Search for the cell housing the specified text and yield its [X, Y] center coordinate. 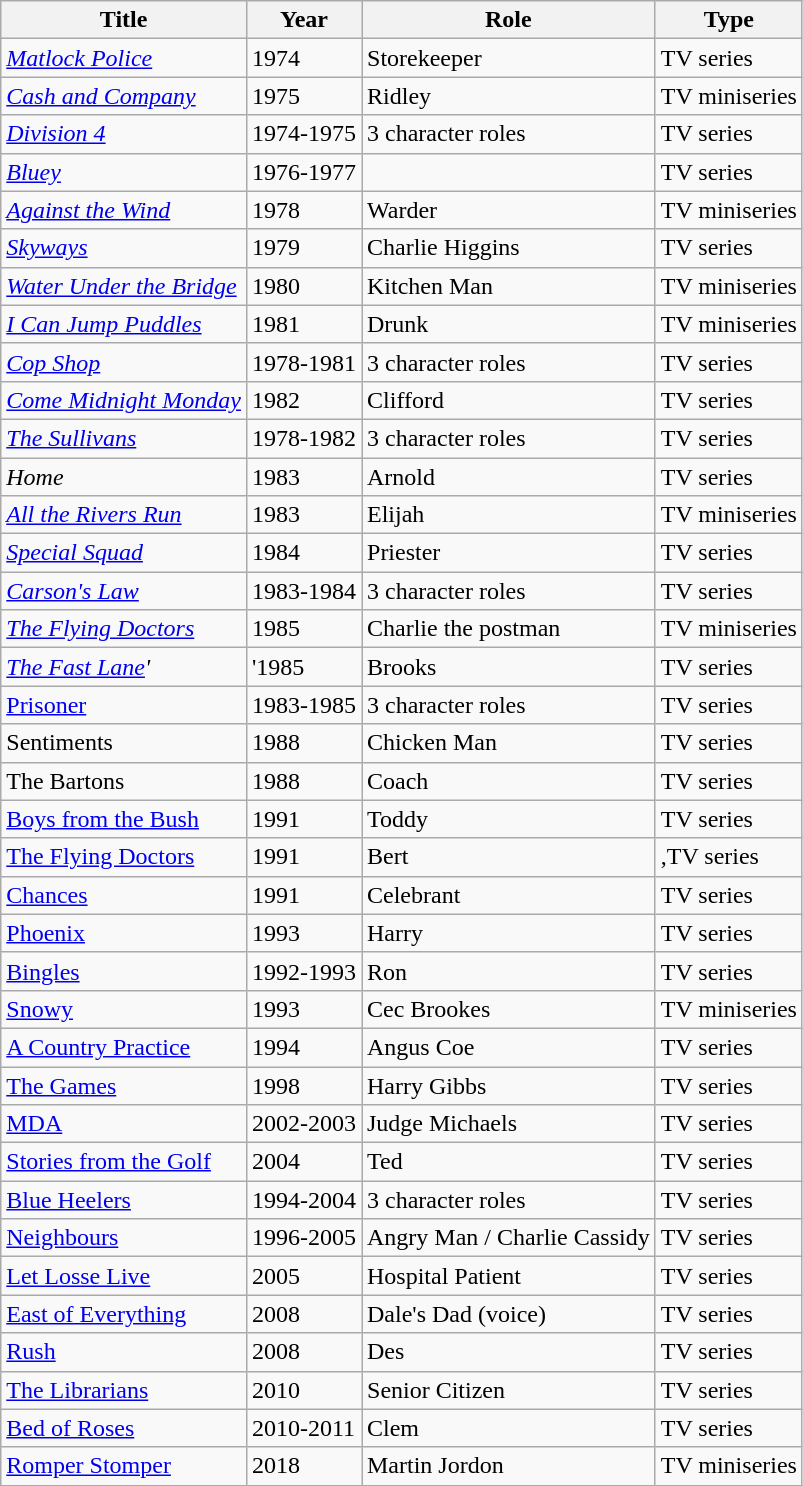
Harry Gibbs [509, 1085]
East of Everything [124, 1314]
Charlie Higgins [509, 248]
Ted [509, 1162]
Skyways [124, 248]
All the Rivers Run [124, 515]
Division 4 [124, 134]
Priester [509, 553]
Matlock Police [124, 58]
Kitchen Man [509, 286]
I Can Jump Puddles [124, 324]
2018 [304, 1466]
Hospital Patient [509, 1276]
Bingles [124, 971]
1979 [304, 248]
A Country Practice [124, 1047]
Toddy [509, 819]
1998 [304, 1085]
Title [124, 20]
Against the Wind [124, 210]
Ron [509, 971]
Neighbours [124, 1238]
1974 [304, 58]
Bluey [124, 172]
Bert [509, 857]
Bed of Roses [124, 1428]
1978-1982 [304, 438]
Harry [509, 933]
1978-1981 [304, 362]
Chicken Man [509, 743]
2002-2003 [304, 1124]
The Games [124, 1085]
Special Squad [124, 553]
1984 [304, 553]
Cop Shop [124, 362]
,TV series [728, 857]
Charlie the postman [509, 629]
Judge Michaels [509, 1124]
Dale's Dad (voice) [509, 1314]
Role [509, 20]
2004 [304, 1162]
1974-1975 [304, 134]
Coach [509, 781]
Angry Man / Charlie Cassidy [509, 1238]
1983-1985 [304, 705]
1983-1984 [304, 591]
Angus Coe [509, 1047]
Snowy [124, 1009]
1981 [304, 324]
Phoenix [124, 933]
1980 [304, 286]
Boys from the Bush [124, 819]
Blue Heelers [124, 1200]
MDA [124, 1124]
1975 [304, 96]
Storekeeper [509, 58]
Sentiments [124, 743]
Ridley [509, 96]
Cash and Company [124, 96]
Year [304, 20]
The Librarians [124, 1390]
1978 [304, 210]
Martin Jordon [509, 1466]
2005 [304, 1276]
1982 [304, 400]
1976-1977 [304, 172]
Des [509, 1352]
2010-2011 [304, 1428]
1996-2005 [304, 1238]
Come Midnight Monday [124, 400]
Brooks [509, 667]
Water Under the Bridge [124, 286]
Senior Citizen [509, 1390]
Drunk [509, 324]
Romper Stomper [124, 1466]
Home [124, 477]
The Fast Lane' [124, 667]
'1985 [304, 667]
Celebrant [509, 895]
1985 [304, 629]
Arnold [509, 477]
Clifford [509, 400]
Rush [124, 1352]
Warder [509, 210]
Prisoner [124, 705]
1994-2004 [304, 1200]
The Sullivans [124, 438]
Carson's Law [124, 591]
Let Losse Live [124, 1276]
The Bartons [124, 781]
Cec Brookes [509, 1009]
Clem [509, 1428]
2010 [304, 1390]
1992-1993 [304, 971]
Stories from the Golf [124, 1162]
Type [728, 20]
Elijah [509, 515]
Chances [124, 895]
1994 [304, 1047]
